Return (X, Y) of the center of cell containing provided text 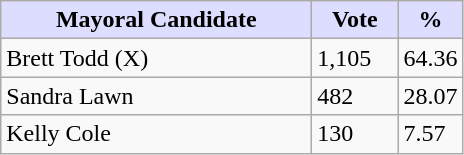
130 (355, 134)
Brett Todd (X) (156, 58)
482 (355, 96)
Vote (355, 20)
Mayoral Candidate (156, 20)
Kelly Cole (156, 134)
1,105 (355, 58)
% (430, 20)
64.36 (430, 58)
Sandra Lawn (156, 96)
28.07 (430, 96)
7.57 (430, 134)
